Return the [x, y] coordinate for the center point of the cell that contains the specified text.  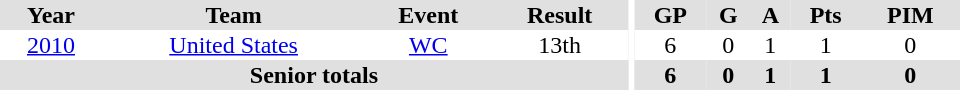
A [770, 15]
2010 [51, 45]
Team [234, 15]
Senior totals [314, 75]
WC [428, 45]
G [728, 15]
Year [51, 15]
United States [234, 45]
Pts [826, 15]
13th [560, 45]
Event [428, 15]
PIM [910, 15]
GP [670, 15]
Result [560, 15]
